For the text-containing cell, return its midpoint in [x, y] coordinate format. 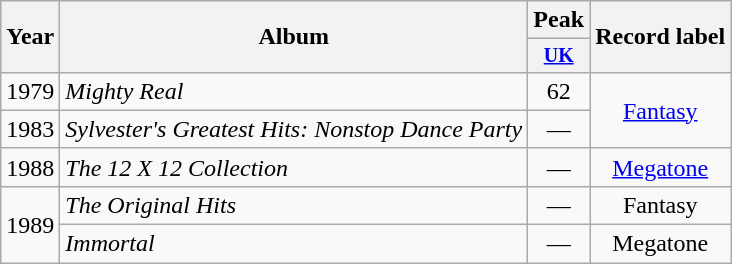
The Original Hits [294, 205]
1983 [30, 129]
1989 [30, 224]
Year [30, 37]
Record label [660, 37]
UK [559, 56]
Immortal [294, 244]
The 12 X 12 Collection [294, 167]
Peak [559, 20]
1979 [30, 91]
Album [294, 37]
1988 [30, 167]
Mighty Real [294, 91]
62 [559, 91]
Sylvester's Greatest Hits: Nonstop Dance Party [294, 129]
